Capture the cell that displays the provided text and extract its [x, y] central coordinate. 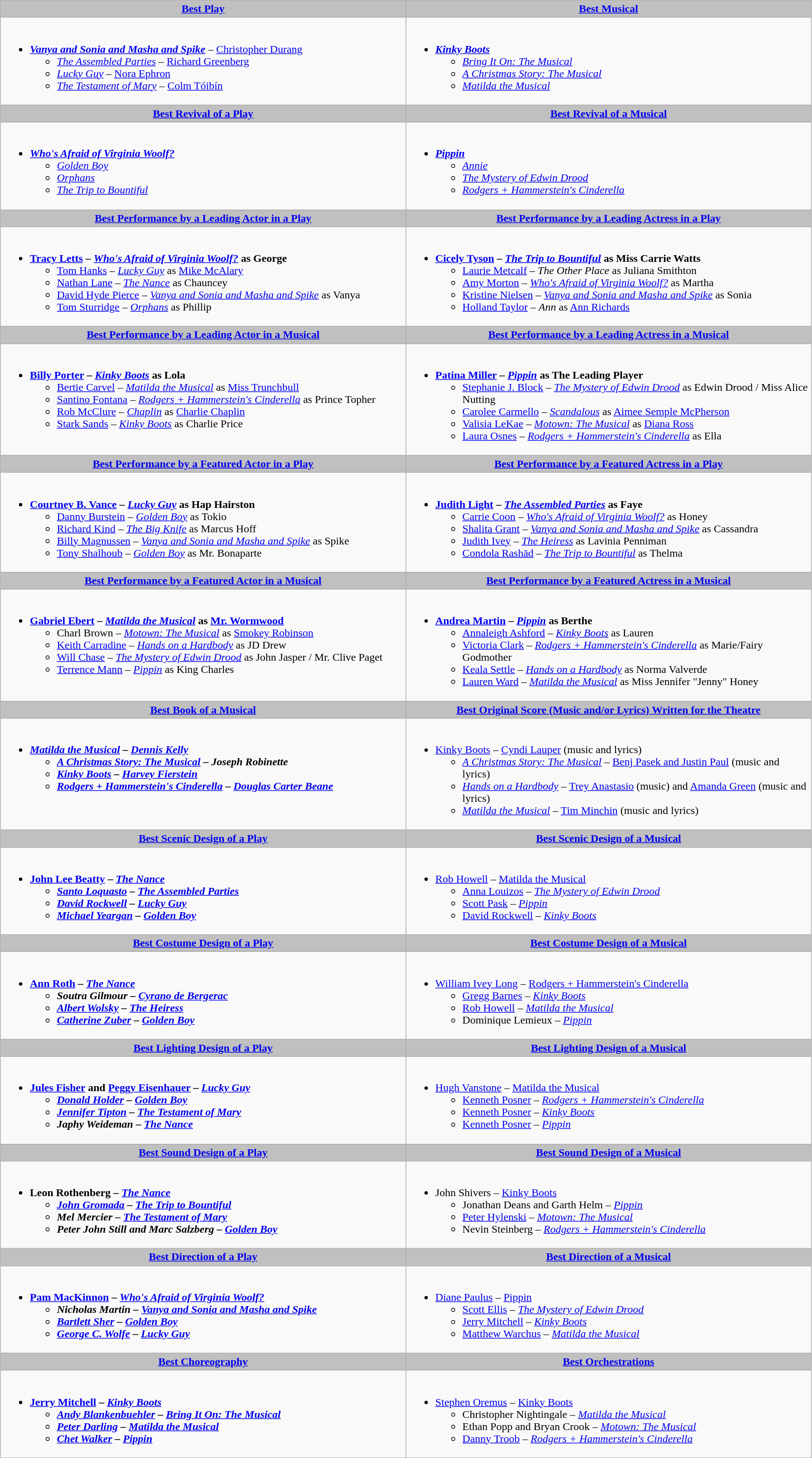
Best Lighting Design of a Musical [609, 1048]
Best Orchestrations [609, 1362]
Best Direction of a Musical [609, 1257]
Jerry Mitchell – Kinky BootsAndy Blankenbuehler – Bring It On: The MusicalPeter Darling – Matilda the MusicalChet Walker – Pippin [203, 1414]
Best Musical [609, 9]
Ann Roth – The NanceSoutra Gilmour – Cyrano de BergeracAlbert Wolsky – The HeiressCatherine Zuber – Golden Boy [203, 996]
Leon Rothenberg – The NanceJohn Gromada – The Trip to BountifulMel Mercier – The Testament of MaryPeter John Still and Marc Salzberg – Golden Boy [203, 1205]
Best Sound Design of a Musical [609, 1152]
Who's Afraid of Virginia Woolf?Golden BoyOrphansThe Trip to Bountiful [203, 166]
Best Performance by a Featured Actress in a Musical [609, 580]
Best Book of a Musical [203, 710]
Best Direction of a Play [203, 1257]
Jules Fisher and Peggy Eisenhauer – Lucky GuyDonald Holder – Golden BoyJennifer Tipton – The Testament of MaryJaphy Weideman – The Nance [203, 1100]
Best Costume Design of a Play [203, 943]
Rob Howell – Matilda the MusicalAnna Louizos – The Mystery of Edwin DroodScott Pask – PippinDavid Rockwell – Kinky Boots [609, 891]
John Lee Beatty – The NanceSanto Loquasto – The Assembled PartiesDavid Rockwell – Lucky GuyMichael Yeargan – Golden Boy [203, 891]
Best Original Score (Music and/or Lyrics) Written for the Theatre [609, 710]
Best Lighting Design of a Play [203, 1048]
PippinAnnieThe Mystery of Edwin DroodRodgers + Hammerstein's Cinderella [609, 166]
Best Revival of a Musical [609, 114]
Best Revival of a Play [203, 114]
Best Costume Design of a Musical [609, 943]
Best Play [203, 9]
Best Performance by a Leading Actress in a Play [609, 218]
Best Performance by a Featured Actress in a Play [609, 464]
Best Performance by a Featured Actor in a Play [203, 464]
William Ivey Long – Rodgers + Hammerstein's CinderellaGregg Barnes – Kinky BootsRob Howell – Matilda the MusicalDominique Lemieux – Pippin [609, 996]
Best Performance by a Leading Actress in a Musical [609, 335]
Kinky BootsBring It On: The MusicalA Christmas Story: The MusicalMatilda the Musical [609, 61]
Best Performance by a Featured Actor in a Musical [203, 580]
Best Sound Design of a Play [203, 1152]
Diane Paulus – PippinScott Ellis – The Mystery of Edwin DroodJerry Mitchell – Kinky BootsMatthew Warchus – Matilda the Musical [609, 1309]
Hugh Vanstone – Matilda the MusicalKenneth Posner – Rodgers + Hammerstein's CinderellaKenneth Posner – Kinky BootsKenneth Posner – Pippin [609, 1100]
Best Performance by a Leading Actor in a Musical [203, 335]
Best Scenic Design of a Play [203, 839]
Best Performance by a Leading Actor in a Play [203, 218]
Best Choreography [203, 1362]
Best Scenic Design of a Musical [609, 839]
